Find where the given text appears and provide that cell's center as [X, Y] coordinate. 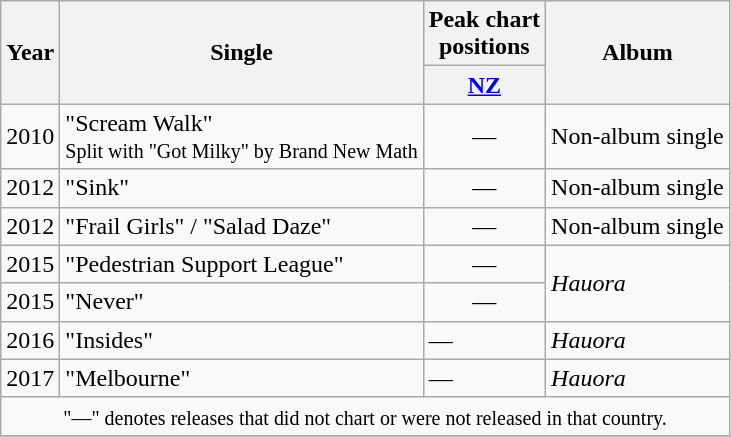
"Sink" [242, 188]
"Pedestrian Support League" [242, 264]
2010 [30, 136]
Single [242, 52]
2016 [30, 340]
"Frail Girls" / "Salad Daze" [242, 226]
"Insides" [242, 340]
Peak chartpositions [484, 34]
"Never" [242, 302]
Year [30, 52]
NZ [484, 85]
"—" denotes releases that did not chart or were not released in that country. [366, 416]
Album [638, 52]
"Scream Walk"Split with "Got Milky" by Brand New Math [242, 136]
2017 [30, 378]
"Melbourne" [242, 378]
